Find where the given text appears and provide that cell's center as [X, Y] coordinate. 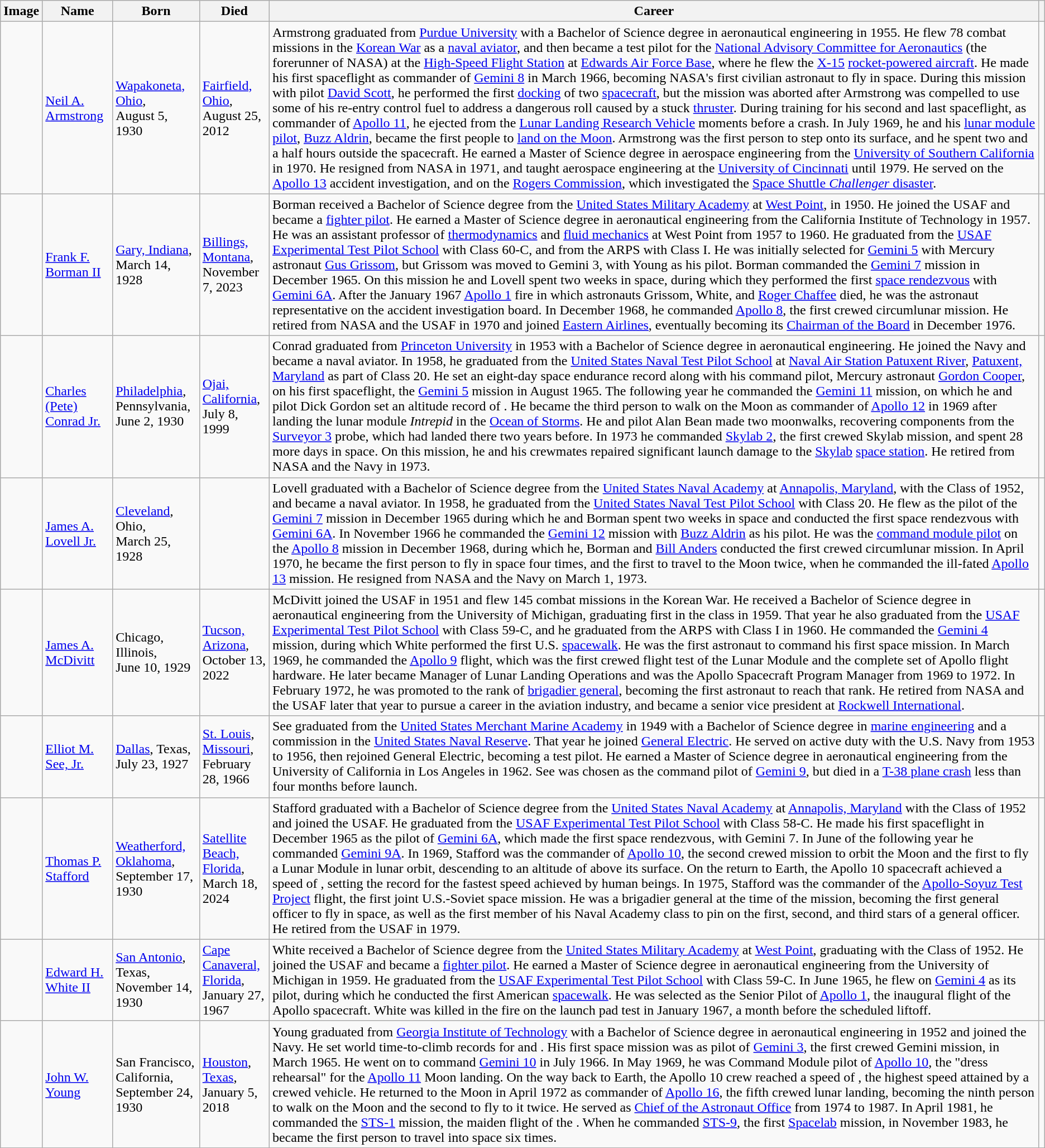
James A. Lovell Jr. [78, 533]
Frank F. Borman II [78, 265]
San Francisco, California,September 24, 1930 [156, 1084]
San Antonio, Texas,November 14, 1930 [156, 980]
Satellite Beach, Florida,March 18, 2024 [234, 868]
Wapakoneta, Ohio,August 5, 1930 [156, 108]
John W. Young [78, 1084]
Image [21, 11]
Elliot M. See, Jr. [78, 757]
Thomas P. Stafford [78, 868]
Ojai, California,July 8, 1999 [234, 406]
Fairfield, Ohio,August 25, 2012 [234, 108]
Career [654, 11]
Dallas, Texas,July 23, 1927 [156, 757]
Born [156, 11]
Chicago, Illinois,June 10, 1929 [156, 652]
Tucson, Arizona,October 13, 2022 [234, 652]
Edward H. White II [78, 980]
James A. McDivitt [78, 652]
Houston, Texas,January 5, 2018 [234, 1084]
Cleveland, Ohio,March 25, 1928 [156, 533]
Charles (Pete) Conrad Jr. [78, 406]
Billings, Montana,November 7, 2023 [234, 265]
Neil A. Armstrong [78, 108]
Died [234, 11]
St. Louis, Missouri,February 28, 1966 [234, 757]
Weatherford, Oklahoma,September 17, 1930 [156, 868]
Name [78, 11]
Philadelphia, Pennsylvania,June 2, 1930 [156, 406]
Cape Canaveral, Florida,January 27, 1967 [234, 980]
Gary, Indiana,March 14, 1928 [156, 265]
